Detect which cell encompasses the target text, then output its [X, Y] center coordinate. 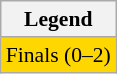
Finals (0–2) [58, 55]
Legend [58, 19]
